Return the (x, y) coordinate for the center point of the cell that contains the specified text.  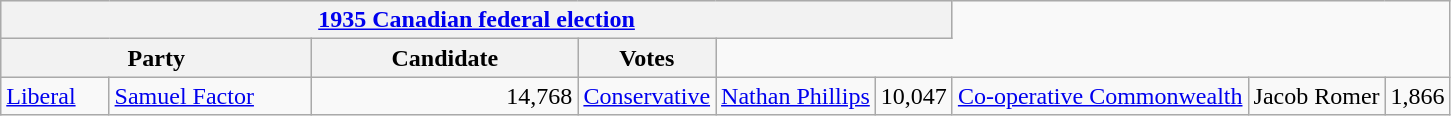
Samuel Factor (210, 96)
Liberal (55, 96)
Conservative (647, 96)
1935 Canadian federal election (477, 20)
14,768 (445, 96)
Candidate (445, 58)
Co-operative Commonwealth (1100, 96)
Nathan Phillips (796, 96)
Votes (647, 58)
1,866 (1418, 96)
Party (156, 58)
Jacob Romer (1316, 96)
10,047 (914, 96)
